For the text-containing cell, return its midpoint in (X, Y) coordinate format. 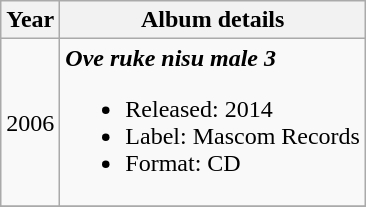
Album details (213, 20)
Year (30, 20)
2006 (30, 122)
Ove ruke nisu male 3Released: 2014Label: Mascom RecordsFormat: CD (213, 122)
